Return [X, Y] of the center of cell containing provided text 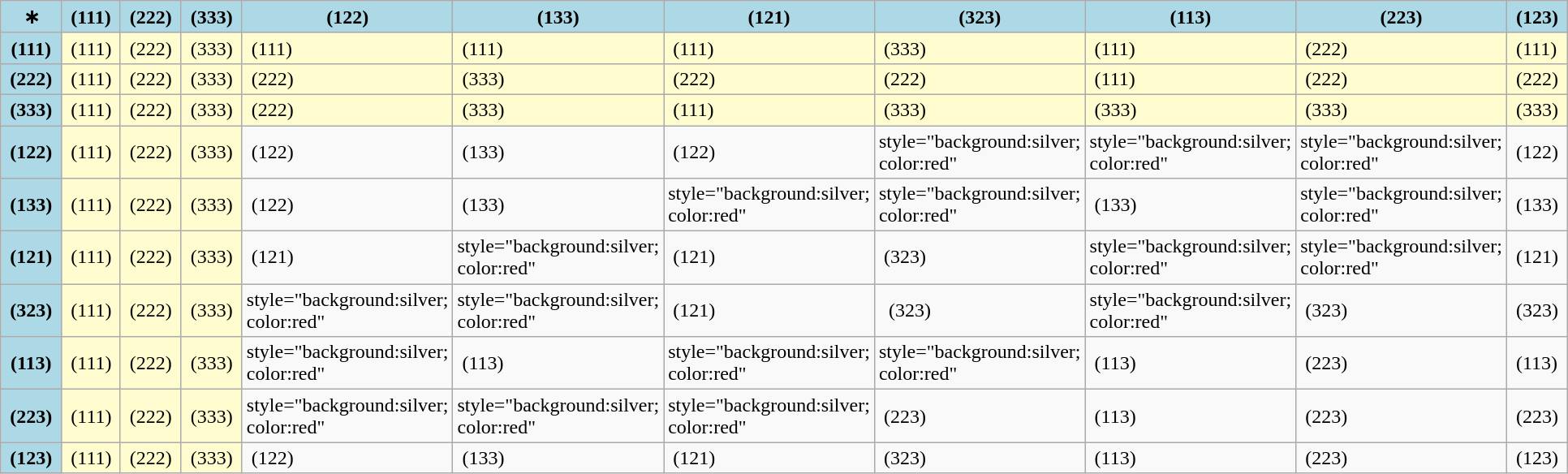
∗ [31, 17]
